Pinpoint the cell where the given text exists, returning its (x, y) midpoint coordinate. 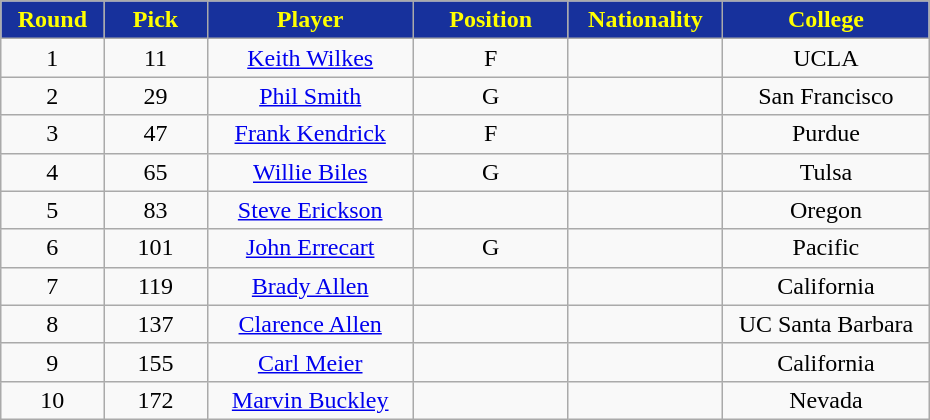
10 (52, 400)
172 (156, 400)
8 (52, 324)
5 (52, 210)
1 (52, 58)
Frank Kendrick (310, 134)
Nationality (646, 20)
Brady Allen (310, 286)
3 (52, 134)
2 (52, 96)
Tulsa (826, 172)
9 (52, 362)
Steve Erickson (310, 210)
Clarence Allen (310, 324)
Willie Biles (310, 172)
29 (156, 96)
San Francisco (826, 96)
137 (156, 324)
Player (310, 20)
Purdue (826, 134)
Marvin Buckley (310, 400)
6 (52, 248)
Phil Smith (310, 96)
UCLA (826, 58)
Position (490, 20)
7 (52, 286)
Keith Wilkes (310, 58)
Pacific (826, 248)
Carl Meier (310, 362)
Pick (156, 20)
119 (156, 286)
83 (156, 210)
11 (156, 58)
47 (156, 134)
65 (156, 172)
101 (156, 248)
John Errecart (310, 248)
UC Santa Barbara (826, 324)
Oregon (826, 210)
Round (52, 20)
College (826, 20)
4 (52, 172)
Nevada (826, 400)
155 (156, 362)
